For the text-containing cell, return its midpoint in [x, y] coordinate format. 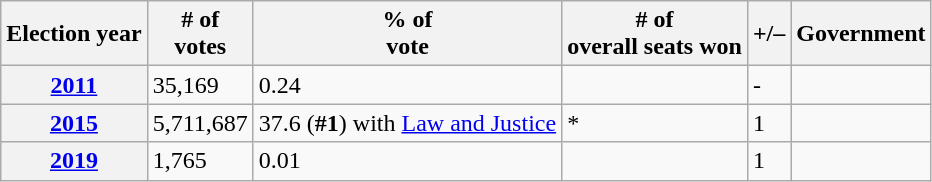
- [768, 85]
% ofvote [407, 34]
2011 [74, 85]
5,711,687 [200, 123]
1,765 [200, 161]
+/– [768, 34]
37.6 (#1) with Law and Justice [407, 123]
0.01 [407, 161]
35,169 [200, 85]
2019 [74, 161]
Election year [74, 34]
0.24 [407, 85]
2015 [74, 123]
Government [861, 34]
# ofvotes [200, 34]
* [655, 123]
# ofoverall seats won [655, 34]
